Locate the cell with the specified text and output its (X, Y) center coordinate. 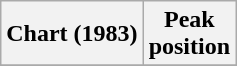
Chart (1983) (72, 34)
Peakposition (189, 34)
